Find where the given text appears and provide that cell's center as (X, Y) coordinate. 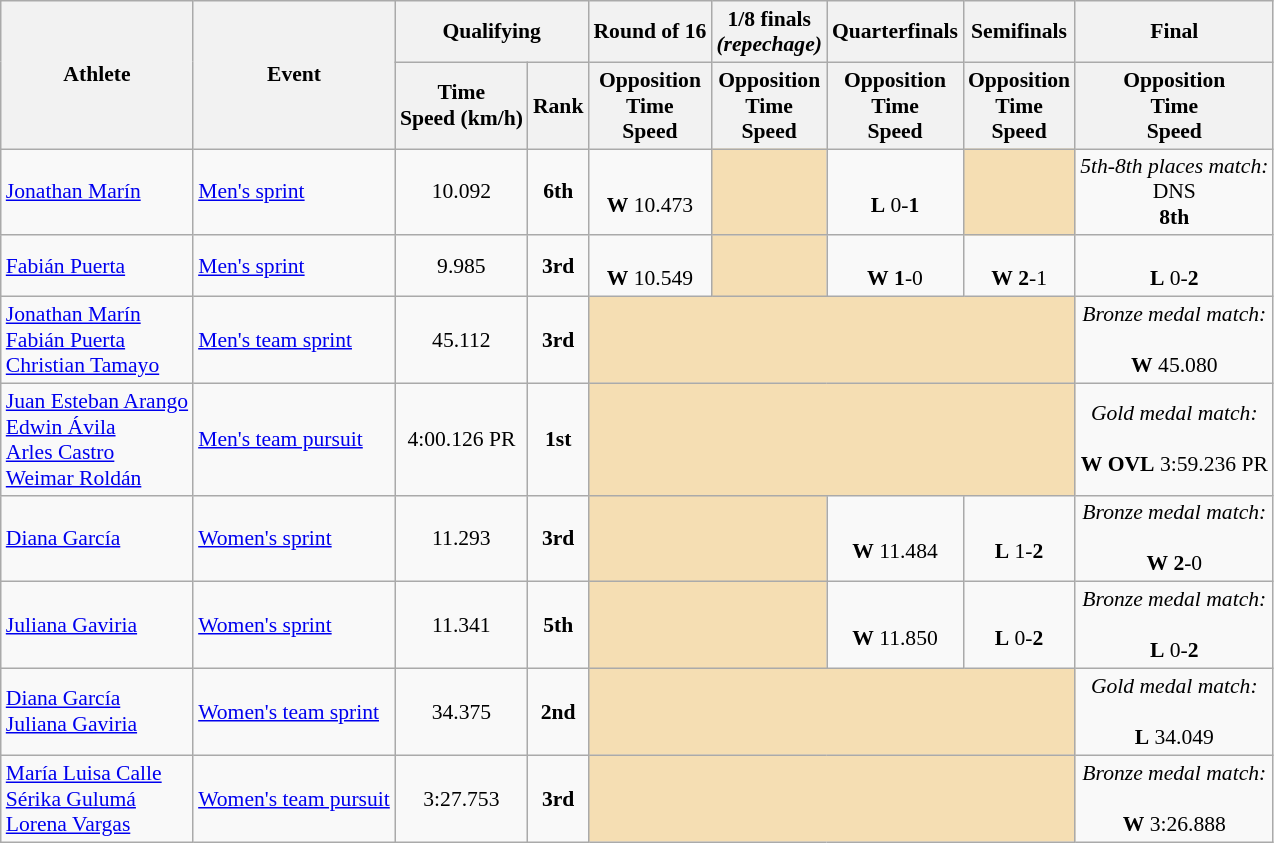
W 1-0 (895, 266)
Diana García (97, 538)
Bronze medal match:W 45.080 (1174, 340)
Jonathan MarínFabián PuertaChristian Tamayo (97, 340)
L 0-1 (895, 192)
TimeSpeed (km/h) (462, 106)
María Luisa CalleSérika GulumáLorena Vargas (97, 798)
11.341 (462, 626)
W 11.484 (895, 538)
Final (1174, 32)
Diana GarcíaJuliana Gaviria (97, 712)
3:27.753 (462, 798)
Women's team sprint (294, 712)
Gold medal match:L 34.049 (1174, 712)
Bronze medal match:W 3:26.888 (1174, 798)
Rank (558, 106)
5th-8th places match:DNS8th (1174, 192)
W 10.473 (650, 192)
Round of 16 (650, 32)
Quarterfinals (895, 32)
W 2-1 (1019, 266)
Juliana Gaviria (97, 626)
Men's team sprint (294, 340)
5th (558, 626)
W 11.850 (895, 626)
Semifinals (1019, 32)
9.985 (462, 266)
Women's team pursuit (294, 798)
2nd (558, 712)
Jonathan Marín (97, 192)
Fabián Puerta (97, 266)
L 1-2 (1019, 538)
1st (558, 439)
Gold medal match:W OVL 3:59.236 PR (1174, 439)
Bronze medal match:L 0-2 (1174, 626)
Juan Esteban ArangoEdwin ÁvilaArles CastroWeimar Roldán (97, 439)
4:00.126 PR (462, 439)
10.092 (462, 192)
34.375 (462, 712)
Bronze medal match:W 2-0 (1174, 538)
Qualifying (492, 32)
11.293 (462, 538)
1/8 finals(repechage) (769, 32)
Athlete (97, 75)
6th (558, 192)
Men's team pursuit (294, 439)
W 10.549 (650, 266)
45.112 (462, 340)
Event (294, 75)
